Extract the (x, y) coordinate from the center of the cell holding the provided text.  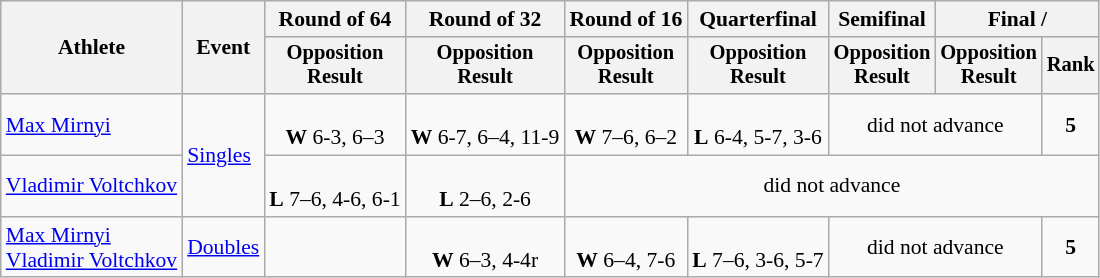
Vladimir Voltchkov (92, 186)
Doubles (223, 248)
W 6–4, 7-6 (626, 248)
Athlete (92, 48)
W 6-3, 6–3 (334, 124)
Final / (1017, 19)
L 7–6, 3-6, 5-7 (758, 248)
W 7–6, 6–2 (626, 124)
Max Mirnyi (92, 124)
Round of 64 (334, 19)
Max MirnyiVladimir Voltchkov (92, 248)
Semifinal (882, 19)
W 6-7, 6–4, 11-9 (486, 124)
Singles (223, 155)
L 7–6, 4-6, 6-1 (334, 186)
W 6–3, 4-4r (486, 248)
L 6-4, 5-7, 3-6 (758, 124)
Round of 32 (486, 19)
Event (223, 48)
Round of 16 (626, 19)
Rank (1071, 66)
L 2–6, 2-6 (486, 186)
Quarterfinal (758, 19)
